Locate the cell with the specified text and output its [X, Y] center coordinate. 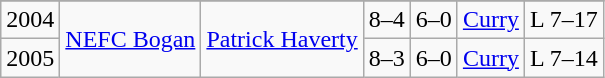
NEFC Bogan [130, 39]
2005 [30, 58]
8–4 [386, 20]
L 7–17 [564, 20]
2004 [30, 20]
L 7–14 [564, 58]
Patrick Haverty [282, 39]
8–3 [386, 58]
